Return the [X, Y] coordinate for the center point of the cell that contains the specified text.  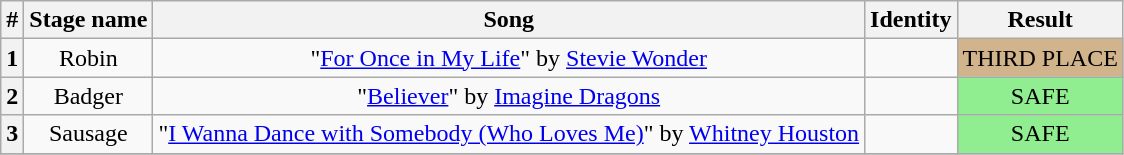
1 [12, 58]
Robin [88, 58]
"I Wanna Dance with Somebody (Who Loves Me)" by Whitney Houston [509, 134]
# [12, 20]
Result [1040, 20]
Sausage [88, 134]
Badger [88, 96]
Identity [911, 20]
3 [12, 134]
2 [12, 96]
THIRD PLACE [1040, 58]
Stage name [88, 20]
"Believer" by Imagine Dragons [509, 96]
"For Once in My Life" by Stevie Wonder [509, 58]
Song [509, 20]
